Find where the given text appears and provide that cell's center as (x, y) coordinate. 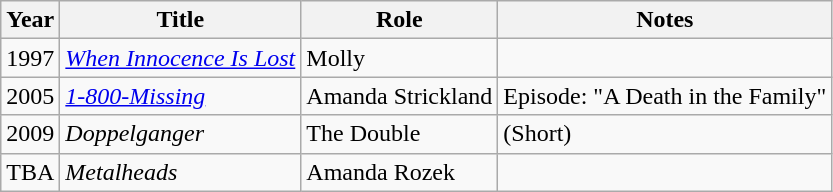
Amanda Rozek (400, 172)
Year (30, 20)
Notes (665, 20)
Title (180, 20)
Role (400, 20)
1-800-Missing (180, 96)
2009 (30, 134)
2005 (30, 96)
(Short) (665, 134)
Episode: "A Death in the Family" (665, 96)
Metalheads (180, 172)
When Innocence Is Lost (180, 58)
Amanda Strickland (400, 96)
1997 (30, 58)
Molly (400, 58)
TBA (30, 172)
Doppelganger (180, 134)
The Double (400, 134)
